Determine the (x, y) coordinate at the center of the cell enclosing the given text.  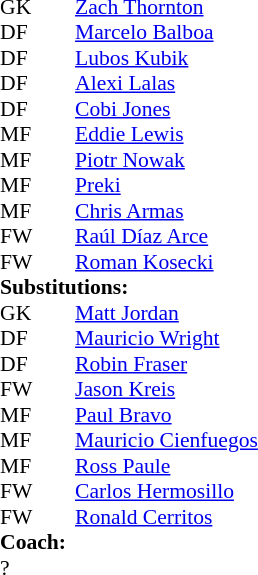
Carlos Hermosillo (166, 491)
GK (19, 313)
Alexi Lalas (166, 83)
Roman Kosecki (166, 262)
Chris Armas (166, 211)
Ronald Cerritos (166, 517)
Lubos Kubik (166, 58)
Substitutions: (129, 287)
Mauricio Wright (166, 339)
Paul Bravo (166, 415)
Preki (166, 185)
Raúl Díaz Arce (166, 237)
Piotr Nowak (166, 160)
Cobi Jones (166, 109)
Coach: (129, 543)
Jason Kreis (166, 389)
Mauricio Cienfuegos (166, 441)
Ross Paule (166, 466)
Eddie Lewis (166, 135)
Robin Fraser (166, 364)
Marcelo Balboa (166, 33)
Matt Jordan (166, 313)
